Return [x, y] of the center of cell containing provided text 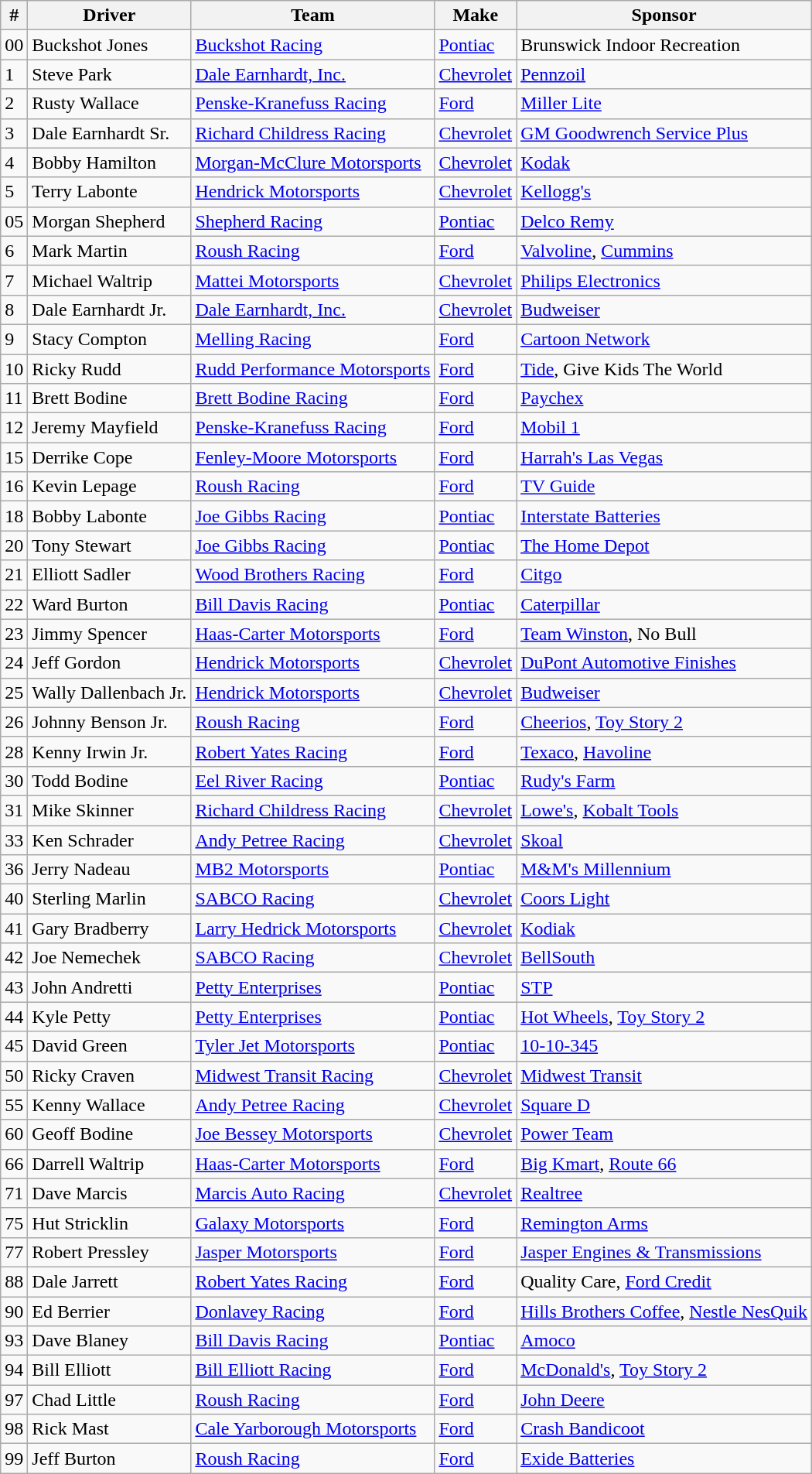
Bobby Labonte [110, 516]
Buckshot Racing [312, 45]
Cheerios, Toy Story 2 [664, 722]
Darrell Waltrip [110, 1164]
Stacy Compton [110, 339]
Tide, Give Kids The World [664, 369]
Brett Bodine [110, 398]
Crash Bandicoot [664, 1429]
Derrike Cope [110, 457]
26 [14, 722]
Kenny Wallace [110, 1105]
Mike Skinner [110, 810]
Jasper Engines & Transmissions [664, 1252]
Bill Elliott Racing [312, 1370]
60 [14, 1134]
55 [14, 1105]
99 [14, 1459]
15 [14, 457]
Mark Martin [110, 251]
Jeff Gordon [110, 663]
Larry Hedrick Motorsports [312, 929]
Ricky Craven [110, 1076]
Amoco [664, 1341]
2 [14, 104]
Coors Light [664, 899]
Dale Earnhardt Sr. [110, 133]
Valvoline, Cummins [664, 251]
Bill Elliott [110, 1370]
Exide Batteries [664, 1459]
Ed Berrier [110, 1312]
Robert Pressley [110, 1252]
71 [14, 1193]
Team Winston, No Bull [664, 634]
24 [14, 663]
Miller Lite [664, 104]
12 [14, 428]
Dale Jarrett [110, 1281]
TV Guide [664, 487]
45 [14, 1046]
05 [14, 221]
Dale Earnhardt Jr. [110, 310]
Gary Bradberry [110, 929]
Terry Labonte [110, 192]
20 [14, 545]
Team [312, 15]
Square D [664, 1105]
Realtree [664, 1193]
Tony Stewart [110, 545]
Steve Park [110, 74]
M&M's Millennium [664, 870]
Kevin Lepage [110, 487]
McDonald's, Toy Story 2 [664, 1370]
9 [14, 339]
Sterling Marlin [110, 899]
Eel River Racing [312, 781]
Texaco, Havoline [664, 751]
Power Team [664, 1134]
Quality Care, Ford Credit [664, 1281]
Harrah's Las Vegas [664, 457]
18 [14, 516]
David Green [110, 1046]
Todd Bodine [110, 781]
Kyle Petty [110, 1017]
Ricky Rudd [110, 369]
Jimmy Spencer [110, 634]
Cale Yarborough Motorsports [312, 1429]
Shepherd Racing [312, 221]
DuPont Automotive Finishes [664, 663]
Wally Dallenbach Jr. [110, 693]
11 [14, 398]
Dave Blaney [110, 1341]
Joe Nemechek [110, 958]
10-10-345 [664, 1046]
42 [14, 958]
Driver [110, 15]
16 [14, 487]
Ward Burton [110, 604]
Mobil 1 [664, 428]
Hut Stricklin [110, 1223]
43 [14, 987]
31 [14, 810]
50 [14, 1076]
98 [14, 1429]
Skoal [664, 840]
41 [14, 929]
GM Goodwrench Service Plus [664, 133]
Marcis Auto Racing [312, 1193]
25 [14, 693]
Elliott Sadler [110, 575]
7 [14, 280]
00 [14, 45]
75 [14, 1223]
33 [14, 840]
23 [14, 634]
97 [14, 1400]
Jeff Burton [110, 1459]
Kodak [664, 162]
Galaxy Motorsports [312, 1223]
Rusty Wallace [110, 104]
John Andretti [110, 987]
Philips Electronics [664, 280]
Joe Bessey Motorsports [312, 1134]
Sponsor [664, 15]
90 [14, 1312]
Rick Mast [110, 1429]
3 [14, 133]
Wood Brothers Racing [312, 575]
Geoff Bodine [110, 1134]
Remington Arms [664, 1223]
Pennzoil [664, 74]
Big Kmart, Route 66 [664, 1164]
Hot Wheels, Toy Story 2 [664, 1017]
MB2 Motorsports [312, 870]
4 [14, 162]
44 [14, 1017]
Kodiak [664, 929]
Brett Bodine Racing [312, 398]
Ken Schrader [110, 840]
Morgan-McClure Motorsports [312, 162]
Caterpillar [664, 604]
Interstate Batteries [664, 516]
28 [14, 751]
Melling Racing [312, 339]
66 [14, 1164]
Delco Remy [664, 221]
30 [14, 781]
88 [14, 1281]
Donlavey Racing [312, 1312]
94 [14, 1370]
10 [14, 369]
Rudd Performance Motorsports [312, 369]
Make [476, 15]
Midwest Transit Racing [312, 1076]
22 [14, 604]
Jerry Nadeau [110, 870]
Johnny Benson Jr. [110, 722]
1 [14, 74]
Dave Marcis [110, 1193]
5 [14, 192]
Tyler Jet Motorsports [312, 1046]
6 [14, 251]
Hills Brothers Coffee, Nestle NesQuik [664, 1312]
Buckshot Jones [110, 45]
# [14, 15]
Bobby Hamilton [110, 162]
36 [14, 870]
8 [14, 310]
Cartoon Network [664, 339]
Kellogg's [664, 192]
77 [14, 1252]
Midwest Transit [664, 1076]
STP [664, 987]
93 [14, 1341]
Fenley-Moore Motorsports [312, 457]
John Deere [664, 1400]
Michael Waltrip [110, 280]
Citgo [664, 575]
Morgan Shepherd [110, 221]
Chad Little [110, 1400]
21 [14, 575]
Kenny Irwin Jr. [110, 751]
Paychex [664, 398]
Brunswick Indoor Recreation [664, 45]
40 [14, 899]
BellSouth [664, 958]
Lowe's, Kobalt Tools [664, 810]
Jasper Motorsports [312, 1252]
Jeremy Mayfield [110, 428]
The Home Depot [664, 545]
Rudy's Farm [664, 781]
Mattei Motorsports [312, 280]
